For the text-containing cell, return its midpoint in (X, Y) coordinate format. 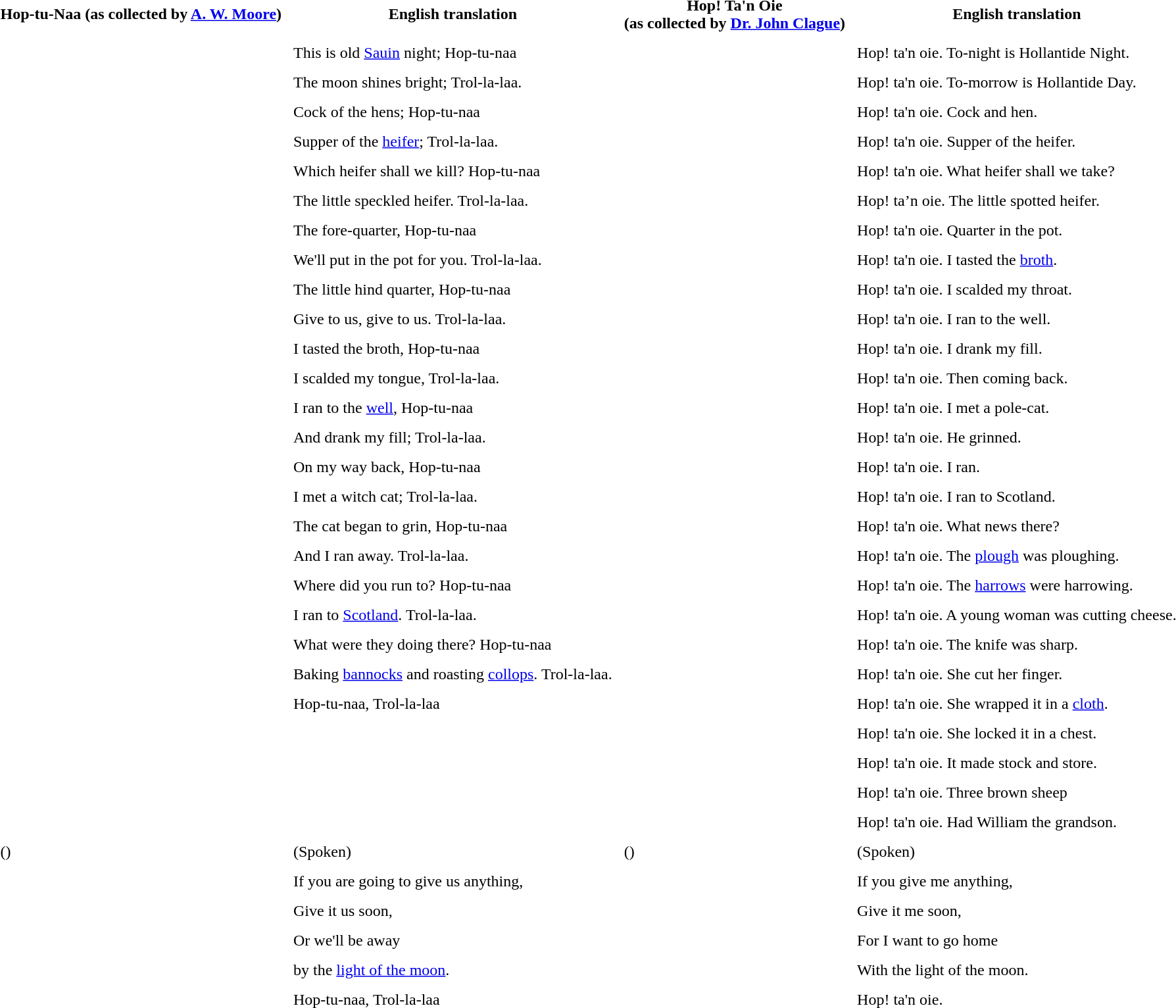
And drank my fill; Trol-la-laa. (453, 437)
I met a witch cat; Trol-la-laa. (453, 496)
Hop-tu-naa, Trol-la-laa (453, 704)
Give it us soon, (453, 911)
The moon shines bright; Trol-la-laa. (453, 82)
Cock of the hens; Hop-tu-naa (453, 112)
I scalded my tongue, Trol-la-laa. (453, 378)
Or we'll be away (453, 940)
Give to us, give to us. Trol-la-laa. (453, 319)
If you are going to give us anything, (453, 881)
Which heifer shall we kill? Hop-tu-naa (453, 171)
The cat began to grin, Hop-tu-naa (453, 526)
() (734, 852)
Supper of the heifer; Trol-la-laa. (453, 141)
I ran to Scotland. Trol-la-laa. (453, 615)
by the light of the moon. (453, 970)
Where did you run to? Hop-tu-naa (453, 585)
What were they doing there? Hop-tu-naa (453, 644)
I tasted the broth, Hop-tu-naa (453, 348)
The little speckled heifer. Trol-la-laa. (453, 201)
I ran to the well, Hop-tu-naa (453, 408)
Baking bannocks and roasting collops. Trol-la-laa. (453, 674)
We'll put in the pot for you. Trol-la-laa. (453, 260)
(Spoken) (453, 852)
The little hind quarter, Hop-tu-naa (453, 289)
The fore-quarter, Hop-tu-naa (453, 230)
This is old Sauin night; Hop-tu-naa (453, 53)
On my way back, Hop-tu-naa (453, 467)
And I ran away. Trol-la-laa. (453, 556)
